Output the (X, Y) coordinate of the center of the cell containing the given text.  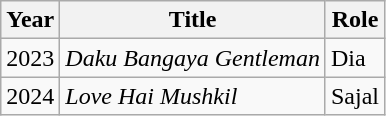
Role (354, 20)
Title (193, 20)
Sajal (354, 96)
2024 (30, 96)
Dia (354, 58)
Year (30, 20)
Love Hai Mushkil (193, 96)
Daku Bangaya Gentleman (193, 58)
2023 (30, 58)
